Extract the (X, Y) coordinate from the center of the cell holding the provided text.  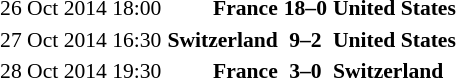
Switzerland (222, 40)
9–2 (305, 40)
